For the text-containing cell, return its midpoint in (x, y) coordinate format. 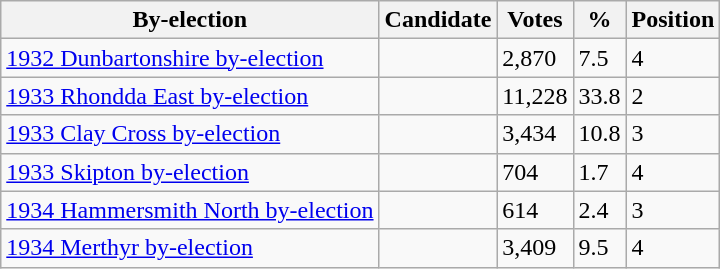
11,228 (535, 96)
1932 Dunbartonshire by-election (190, 58)
2.4 (600, 210)
1.7 (600, 172)
1934 Hammersmith North by-election (190, 210)
% (600, 20)
1934 Merthyr by-election (190, 248)
2 (673, 96)
1933 Clay Cross by-election (190, 134)
7.5 (600, 58)
Position (673, 20)
33.8 (600, 96)
9.5 (600, 248)
By-election (190, 20)
Candidate (438, 20)
10.8 (600, 134)
2,870 (535, 58)
3,409 (535, 248)
1933 Rhondda East by-election (190, 96)
3,434 (535, 134)
Votes (535, 20)
1933 Skipton by-election (190, 172)
704 (535, 172)
614 (535, 210)
